Locate the cell with the specified text and output its [X, Y] center coordinate. 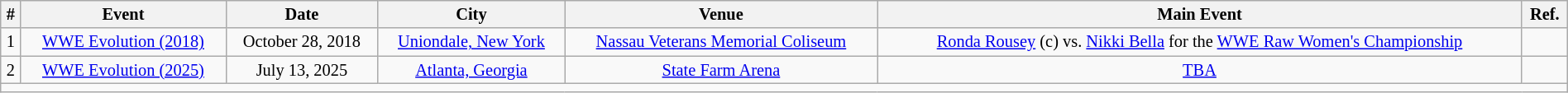
October 28, 2018 [301, 42]
Ref. [1545, 14]
Event [123, 14]
Nassau Veterans Memorial Coliseum [721, 42]
City [471, 14]
Venue [721, 14]
State Farm Arena [721, 70]
WWE Evolution (2025) [123, 70]
Ronda Rousey (c) vs. Nikki Bella for the WWE Raw Women's Championship [1200, 42]
1 [11, 42]
WWE Evolution (2018) [123, 42]
July 13, 2025 [301, 70]
Main Event [1200, 14]
Uniondale, New York [471, 42]
# [11, 14]
Atlanta, Georgia [471, 70]
2 [11, 70]
Date [301, 14]
TBA [1200, 70]
